Return the [x, y] coordinate for the center point of the cell that contains the specified text.  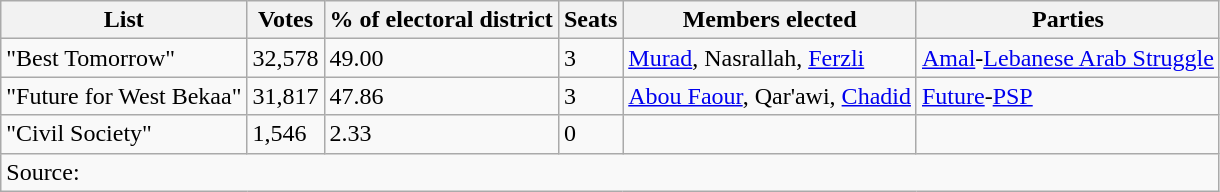
Votes [286, 20]
Amal-Lebanese Arab Struggle [1068, 58]
47.86 [441, 96]
2.33 [441, 134]
Seats [590, 20]
32,578 [286, 58]
"Civil Society" [124, 134]
0 [590, 134]
List [124, 20]
1,546 [286, 134]
"Best Tomorrow" [124, 58]
49.00 [441, 58]
Source: [610, 172]
Future-PSP [1068, 96]
Parties [1068, 20]
% of electoral district [441, 20]
Members elected [770, 20]
"Future for West Bekaa" [124, 96]
Murad, Nasrallah, Ferzli [770, 58]
31,817 [286, 96]
Abou Faour, Qar'awi, Chadid [770, 96]
